Detect which cell encompasses the target text, then output its (X, Y) center coordinate. 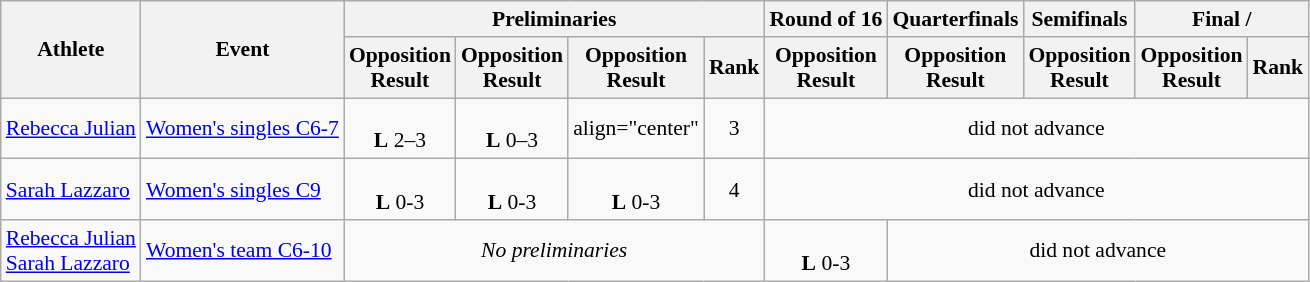
Women's singles C6-7 (242, 128)
4 (734, 190)
No preliminaries (554, 250)
Women's team C6-10 (242, 250)
Preliminaries (554, 19)
Quarterfinals (955, 19)
Sarah Lazzaro (71, 190)
3 (734, 128)
L 0–3 (512, 128)
Athlete (71, 50)
Event (242, 50)
Round of 16 (826, 19)
Rebecca Julian (71, 128)
align="center" (636, 128)
Rebecca Julian Sarah Lazzaro (71, 250)
Final / (1222, 19)
Women's singles C9 (242, 190)
L 2–3 (400, 128)
Semifinals (1079, 19)
